Locate the cell with the specified text and output its (X, Y) center coordinate. 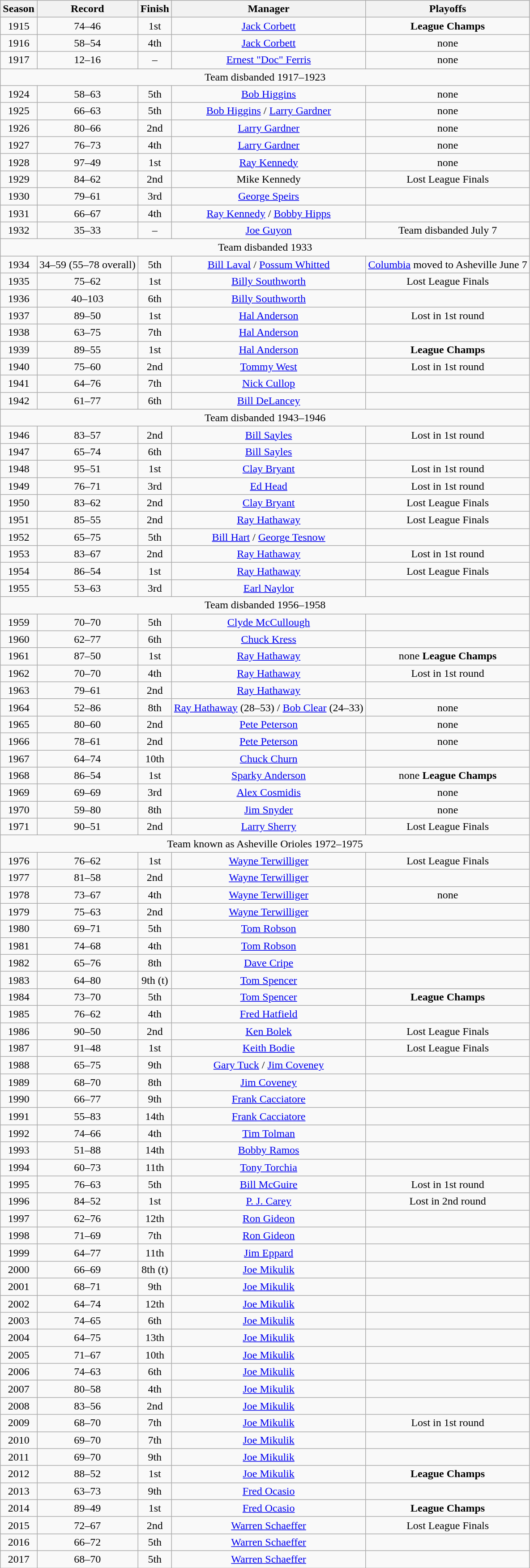
P. J. Carey (269, 1201)
1994 (19, 1167)
68–71 (87, 1286)
Team disbanded July 7 (448, 231)
66–77 (87, 1099)
87–50 (87, 656)
1965 (19, 724)
51–88 (87, 1150)
Joe Guyon (269, 231)
1931 (19, 214)
Team disbanded 1956–1958 (265, 605)
1991 (19, 1116)
2005 (19, 1355)
Bob Higgins (269, 94)
71–69 (87, 1235)
1993 (19, 1150)
Bill DeLancey (269, 401)
1916 (19, 43)
Jim Coveney (269, 1082)
George Speirs (269, 196)
65–76 (87, 963)
52–86 (87, 707)
Ray Kennedy (269, 162)
74–65 (87, 1321)
1999 (19, 1252)
2016 (19, 1542)
66–69 (87, 1269)
60–73 (87, 1167)
1925 (19, 111)
1946 (19, 435)
1948 (19, 469)
Jim Snyder (269, 810)
1971 (19, 827)
Ray Kennedy / Bobby Hipps (269, 214)
1961 (19, 656)
Fred Hatfield (269, 1014)
Playoffs (448, 9)
1955 (19, 588)
1954 (19, 571)
2017 (19, 1559)
1962 (19, 673)
80–66 (87, 128)
1977 (19, 878)
64–77 (87, 1252)
1959 (19, 622)
1949 (19, 486)
2006 (19, 1372)
2010 (19, 1440)
Bill Laval / Possum Whitted (269, 265)
1942 (19, 401)
1990 (19, 1099)
1978 (19, 895)
64–75 (87, 1338)
2011 (19, 1457)
75–60 (87, 367)
Bob Higgins / Larry Gardner (269, 111)
Ken Bolek (269, 1031)
1982 (19, 963)
9th (t) (155, 980)
90–50 (87, 1031)
66–63 (87, 111)
Season (19, 9)
Tim Tolman (269, 1133)
2009 (19, 1423)
1928 (19, 162)
64–80 (87, 980)
75–63 (87, 912)
2015 (19, 1525)
84–62 (87, 179)
Finish (155, 9)
66–72 (87, 1542)
1951 (19, 520)
89–49 (87, 1508)
1934 (19, 265)
1969 (19, 793)
Tony Torchia (269, 1167)
1970 (19, 810)
95–51 (87, 469)
83–62 (87, 503)
1966 (19, 741)
Tommy West (269, 367)
69–71 (87, 929)
84–52 (87, 1201)
1929 (19, 179)
58–63 (87, 94)
12–16 (87, 60)
1983 (19, 980)
71–67 (87, 1355)
55–83 (87, 1116)
1979 (19, 912)
89–55 (87, 350)
63–73 (87, 1491)
1984 (19, 997)
1963 (19, 690)
76–73 (87, 145)
80–58 (87, 1389)
1936 (19, 299)
1941 (19, 384)
1996 (19, 1201)
1927 (19, 145)
2002 (19, 1304)
Team disbanded 1917–1923 (265, 77)
91–48 (87, 1048)
2000 (19, 1269)
73–67 (87, 895)
13th (155, 1338)
83–67 (87, 554)
1926 (19, 128)
Ray Hathaway (28–53) / Bob Clear (24–33) (269, 707)
1947 (19, 452)
65–74 (87, 452)
1989 (19, 1082)
1968 (19, 776)
1917 (19, 60)
1967 (19, 759)
1924 (19, 94)
Earl Naylor (269, 588)
Bill Hart / George Tesnow (269, 537)
1935 (19, 282)
74–63 (87, 1372)
34–59 (55–78 overall) (87, 265)
2014 (19, 1508)
1998 (19, 1235)
64–76 (87, 384)
Nick Cullop (269, 384)
69–69 (87, 793)
83–57 (87, 435)
Sparky Anderson (269, 776)
62–76 (87, 1218)
1950 (19, 503)
Alex Cosmidis (269, 793)
1960 (19, 639)
97–49 (87, 162)
Record (87, 9)
89–50 (87, 316)
Gary Tuck / Jim Coveney (269, 1065)
Clyde McCullough (269, 622)
8th (t) (155, 1269)
Chuck Kress (269, 639)
1985 (19, 1014)
Team disbanded 1943–1946 (265, 418)
76–71 (87, 486)
2001 (19, 1286)
62–77 (87, 639)
1930 (19, 196)
2012 (19, 1474)
1981 (19, 946)
58–54 (87, 43)
75–62 (87, 282)
Dave Cripe (269, 963)
1988 (19, 1065)
81–58 (87, 878)
Team known as Asheville Orioles 1972–1975 (265, 844)
1997 (19, 1218)
2008 (19, 1406)
Keith Bodie (269, 1048)
1915 (19, 26)
1953 (19, 554)
80–60 (87, 724)
Chuck Churn (269, 759)
74–66 (87, 1133)
1976 (19, 861)
40–103 (87, 299)
74–46 (87, 26)
2004 (19, 1338)
Mike Kennedy (269, 179)
63–75 (87, 333)
1980 (19, 929)
88–52 (87, 1474)
1940 (19, 367)
Lost in 2nd round (448, 1201)
2013 (19, 1491)
78–61 (87, 741)
Bill McGuire (269, 1184)
2007 (19, 1389)
Team disbanded 1933 (265, 248)
Manager (269, 9)
90–51 (87, 827)
1939 (19, 350)
Columbia moved to Asheville June 7 (448, 265)
72–67 (87, 1525)
1932 (19, 231)
1986 (19, 1031)
76–63 (87, 1184)
35–33 (87, 231)
1992 (19, 1133)
1964 (19, 707)
61–77 (87, 401)
59–80 (87, 810)
53–63 (87, 588)
Ed Head (269, 486)
1987 (19, 1048)
85–55 (87, 520)
1938 (19, 333)
Jim Eppard (269, 1252)
74–68 (87, 946)
2003 (19, 1321)
66–67 (87, 214)
83–56 (87, 1406)
73–70 (87, 997)
1952 (19, 537)
Ernest "Doc" Ferris (269, 60)
1995 (19, 1184)
Larry Sherry (269, 827)
Bobby Ramos (269, 1150)
1937 (19, 316)
